From the cell containing the given text, extract its center point as (X, Y) coordinate. 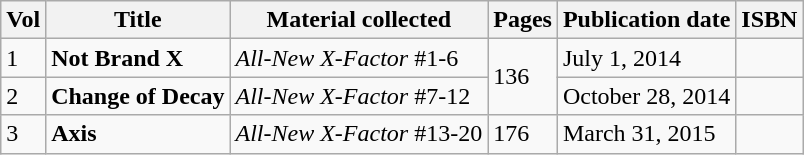
All-New X-Factor #1-6 (359, 58)
Change of Decay (138, 96)
Axis (138, 134)
Vol (24, 20)
Material collected (359, 20)
176 (523, 134)
Pages (523, 20)
Title (138, 20)
All-New X-Factor #13-20 (359, 134)
136 (523, 77)
3 (24, 134)
All-New X-Factor #7-12 (359, 96)
Not Brand X (138, 58)
ISBN (770, 20)
2 (24, 96)
1 (24, 58)
Publication date (646, 20)
March 31, 2015 (646, 134)
October 28, 2014 (646, 96)
July 1, 2014 (646, 58)
